Scan for the cell matching the given text and deliver its [X, Y] coordinate at center. 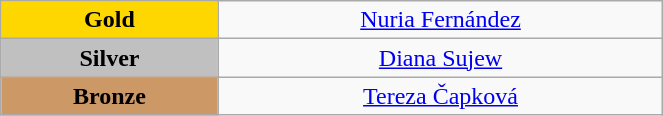
Diana Sujew [440, 58]
Silver [110, 58]
Tereza Čapková [440, 96]
Nuria Fernández [440, 20]
Gold [110, 20]
Bronze [110, 96]
